Output the [X, Y] coordinate of the center of the cell containing the given text.  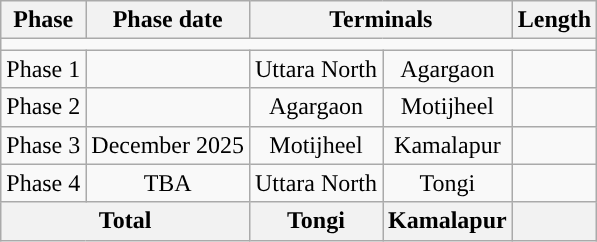
Phase 4 [44, 183]
December 2025 [168, 145]
Phase 3 [44, 145]
Phase 2 [44, 107]
Phase date [168, 20]
Phase 1 [44, 69]
Terminals [380, 20]
Total [126, 221]
TBA [168, 183]
Phase [44, 20]
Length [554, 20]
